Provide the [x, y] coordinate of the cell's center where the given text is located.  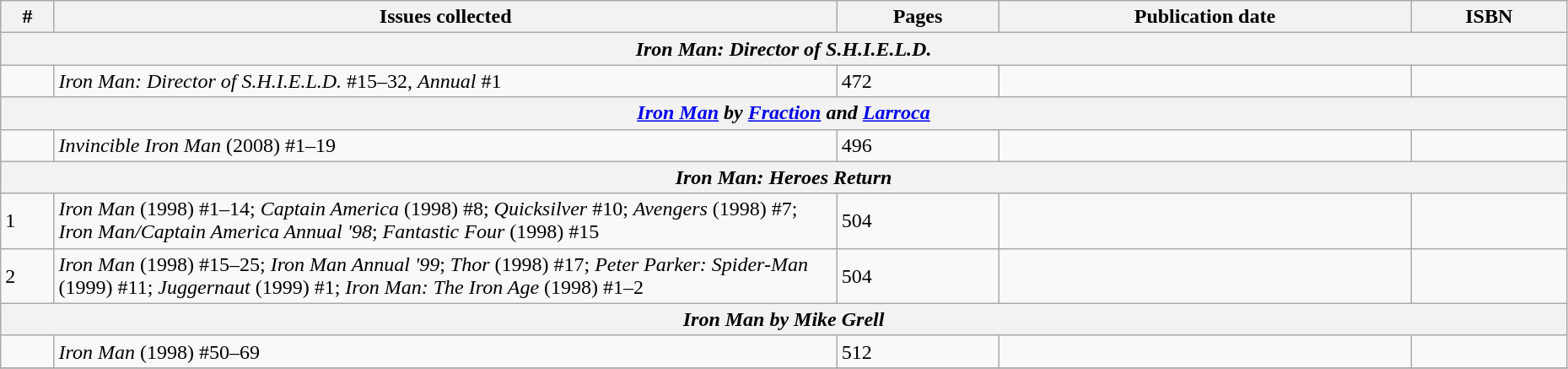
512 [918, 351]
496 [918, 145]
Invincible Iron Man (2008) #1–19 [445, 145]
Iron Man: Heroes Return [784, 177]
Pages [918, 17]
ISBN [1489, 17]
# [27, 17]
1 [27, 221]
Iron Man (1998) #1–14; Captain America (1998) #8; Quicksilver #10; Avengers (1998) #7; Iron Man/Captain America Annual '98; Fantastic Four (1998) #15 [445, 221]
2 [27, 275]
Iron Man by Mike Grell [784, 319]
472 [918, 81]
Iron Man (1998) #50–69 [445, 351]
Issues collected [445, 17]
Publication date [1205, 17]
Iron Man: Director of S.H.I.E.L.D. #15–32, Annual #1 [445, 81]
Iron Man: Director of S.H.I.E.L.D. [784, 49]
Iron Man by Fraction and Larroca [784, 113]
